Locate the cell with the specified text and output its [X, Y] center coordinate. 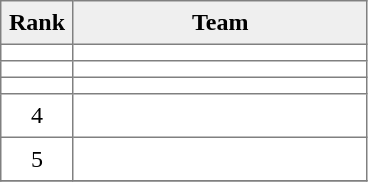
4 [38, 116]
Team [220, 23]
Rank [38, 23]
5 [38, 159]
